Capture the cell that displays the provided text and extract its [x, y] central coordinate. 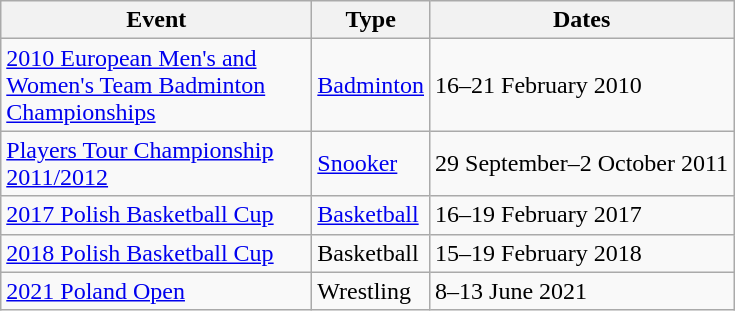
Wrestling [371, 291]
2021 Poland Open [156, 291]
16–21 February 2010 [582, 85]
Players Tour Championship 2011/2012 [156, 164]
2017 Polish Basketball Cup [156, 215]
Type [371, 20]
Dates [582, 20]
Badminton [371, 85]
16–19 February 2017 [582, 215]
15–19 February 2018 [582, 253]
8–13 June 2021 [582, 291]
2018 Polish Basketball Cup [156, 253]
2010 European Men's and Women's Team Badminton Championships [156, 85]
Snooker [371, 164]
29 September–2 October 2011 [582, 164]
Event [156, 20]
